Determine the (X, Y) coordinate at the center of the cell enclosing the given text.  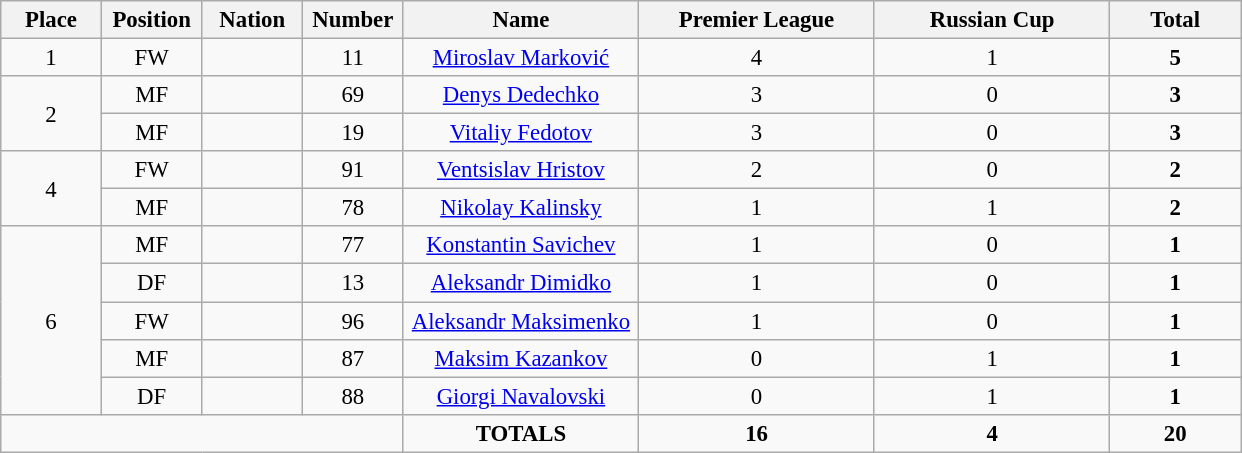
Total (1176, 20)
Place (52, 20)
Premier League (757, 20)
Aleksandr Dimidko (521, 283)
11 (354, 58)
87 (354, 358)
Position (152, 20)
96 (354, 321)
Russian Cup (992, 20)
Denys Dedechko (521, 95)
TOTALS (521, 433)
Konstantin Savichev (521, 245)
13 (354, 283)
69 (354, 95)
20 (1176, 433)
19 (354, 133)
Name (521, 20)
5 (1176, 58)
Miroslav Marković (521, 58)
88 (354, 396)
6 (52, 320)
91 (354, 170)
Maksim Kazankov (521, 358)
Giorgi Navalovski (521, 396)
77 (354, 245)
Ventsislav Hristov (521, 170)
Vitaliy Fedotov (521, 133)
Aleksandr Maksimenko (521, 321)
Number (354, 20)
78 (354, 208)
16 (757, 433)
Nation (252, 20)
Nikolay Kalinsky (521, 208)
